Return the (x, y) coordinate for the center point of the cell that contains the specified text.  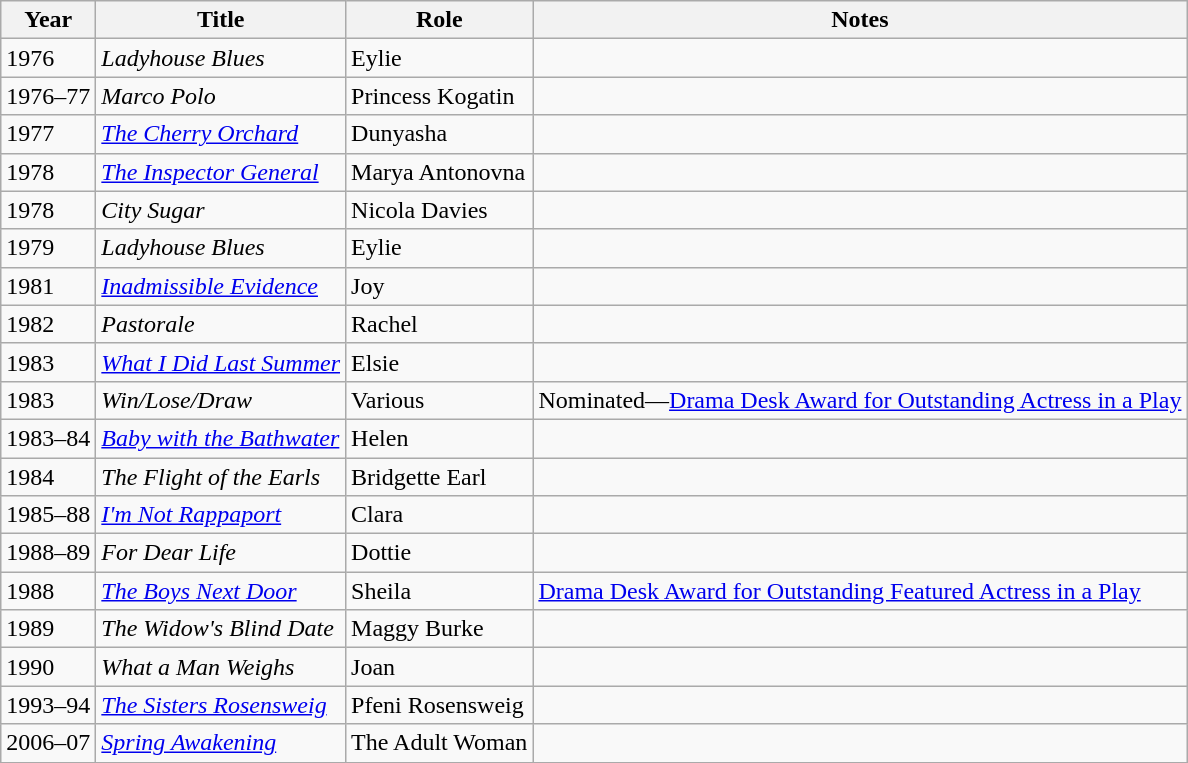
Nicola Davies (440, 210)
For Dear Life (221, 553)
Sheila (440, 591)
Rachel (440, 324)
1982 (48, 324)
The Inspector General (221, 172)
Dottie (440, 553)
Notes (860, 20)
Maggy Burke (440, 629)
What a Man Weighs (221, 667)
The Sisters Rosensweig (221, 705)
Title (221, 20)
Baby with the Bathwater (221, 438)
1993–94 (48, 705)
The Cherry Orchard (221, 134)
Elsie (440, 362)
Clara (440, 515)
Helen (440, 438)
Marco Polo (221, 96)
1989 (48, 629)
1985–88 (48, 515)
What I Did Last Summer (221, 362)
1984 (48, 477)
Marya Antonovna (440, 172)
2006–07 (48, 743)
1977 (48, 134)
The Adult Woman (440, 743)
Role (440, 20)
Spring Awakening (221, 743)
1976–77 (48, 96)
1988–89 (48, 553)
I'm Not Rappaport (221, 515)
1979 (48, 248)
Joan (440, 667)
The Widow's Blind Date (221, 629)
Win/Lose/Draw (221, 400)
1976 (48, 58)
Drama Desk Award for Outstanding Featured Actress in a Play (860, 591)
The Boys Next Door (221, 591)
The Flight of the Earls (221, 477)
1988 (48, 591)
Joy (440, 286)
City Sugar (221, 210)
Various (440, 400)
Princess Kogatin (440, 96)
Year (48, 20)
Dunyasha (440, 134)
1981 (48, 286)
Nominated—Drama Desk Award for Outstanding Actress in a Play (860, 400)
Pastorale (221, 324)
1983–84 (48, 438)
1990 (48, 667)
Pfeni Rosensweig (440, 705)
Inadmissible Evidence (221, 286)
Bridgette Earl (440, 477)
